Provide the [X, Y] coordinate of the cell's center where the given text is located.  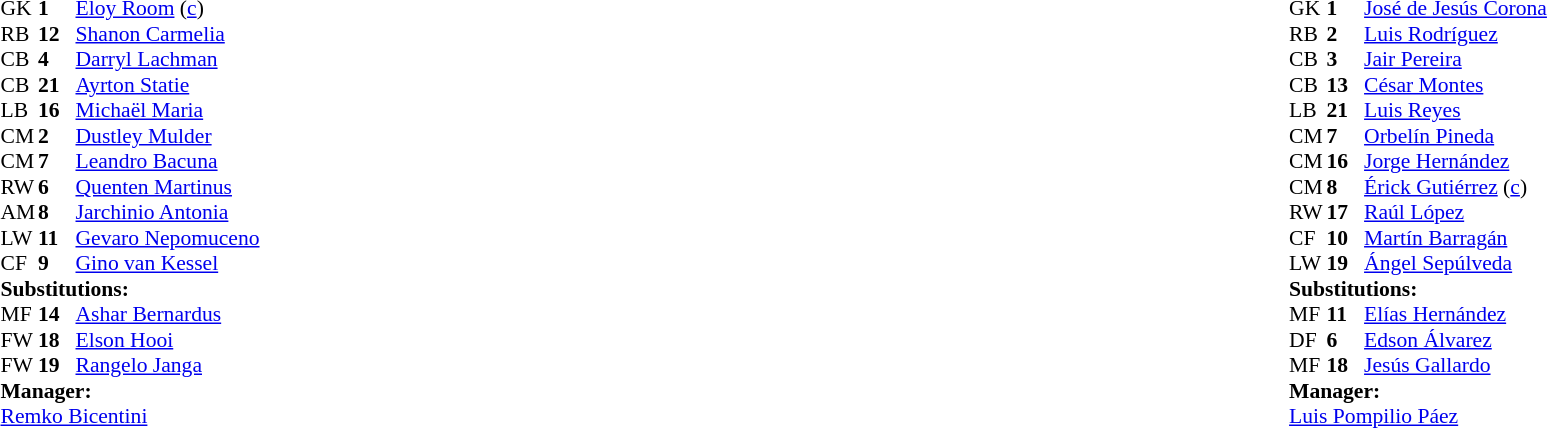
Elson Hooi [168, 340]
Gevaro Nepomuceno [168, 238]
Ángel Sepúlveda [1456, 263]
Dustley Mulder [168, 136]
9 [57, 263]
Darryl Lachman [168, 59]
Edson Álvarez [1456, 340]
AM [19, 213]
Érick Gutiérrez (c) [1456, 187]
Raúl López [1456, 213]
Rangelo Janga [168, 365]
DF [1308, 340]
Shanon Carmelia [168, 34]
12 [57, 34]
César Montes [1456, 85]
Luis Reyes [1456, 111]
Martín Barragán [1456, 238]
17 [1346, 213]
Luis Rodríguez [1456, 34]
Ashar Bernardus [168, 315]
Elías Hernández [1456, 315]
4 [57, 59]
Orbelín Pineda [1456, 136]
14 [57, 315]
Michaël Maria [168, 111]
10 [1346, 238]
Jorge Hernández [1456, 161]
Jesús Gallardo [1456, 365]
Jair Pereira [1456, 59]
Quenten Martinus [168, 187]
Gino van Kessel [168, 263]
Jarchinio Antonia [168, 213]
Leandro Bacuna [168, 161]
13 [1346, 85]
3 [1346, 59]
Ayrton Statie [168, 85]
